Extract the [X, Y] coordinate from the center of the cell holding the provided text.  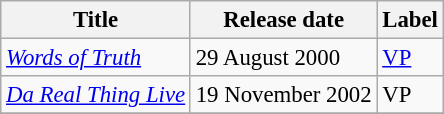
Words of Truth [96, 58]
Release date [283, 20]
Label [410, 20]
29 August 2000 [283, 58]
Da Real Thing Live [96, 95]
19 November 2002 [283, 95]
Title [96, 20]
